Scan for the cell matching the given text and deliver its [X, Y] coordinate at center. 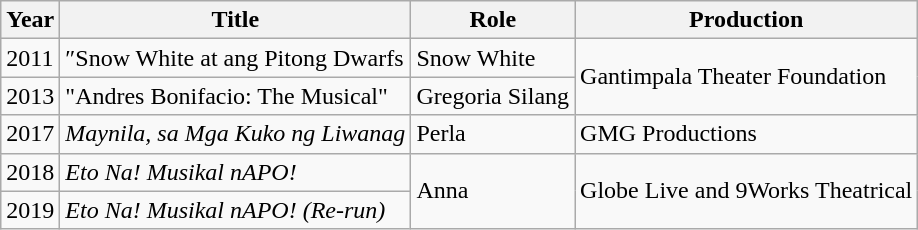
Anna [493, 191]
Snow White [493, 58]
Title [236, 20]
Gregoria Silang [493, 96]
2011 [30, 58]
Perla [493, 134]
2018 [30, 172]
2019 [30, 210]
Maynila, sa Mga Kuko ng Liwanag [236, 134]
Eto Na! Musikal nAPO! [236, 172]
Globe Live and 9Works Theatrical [746, 191]
"Andres Bonifacio: The Musical" [236, 96]
2017 [30, 134]
Role [493, 20]
Production [746, 20]
Year [30, 20]
Gantimpala Theater Foundation [746, 77]
Eto Na! Musikal nAPO! (Re-run) [236, 210]
2013 [30, 96]
GMG Productions [746, 134]
″Snow White at ang Pitong Dwarfs [236, 58]
